Extract the [X, Y] coordinate from the center of the cell holding the provided text.  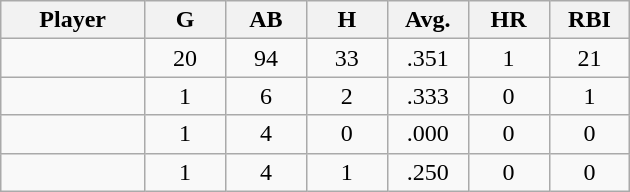
HR [508, 20]
Player [73, 20]
G [186, 20]
.333 [428, 96]
Avg. [428, 20]
33 [346, 58]
.250 [428, 172]
.351 [428, 58]
.000 [428, 134]
RBI [590, 20]
2 [346, 96]
94 [266, 58]
21 [590, 58]
H [346, 20]
AB [266, 20]
6 [266, 96]
20 [186, 58]
